For the text-containing cell, return its midpoint in (x, y) coordinate format. 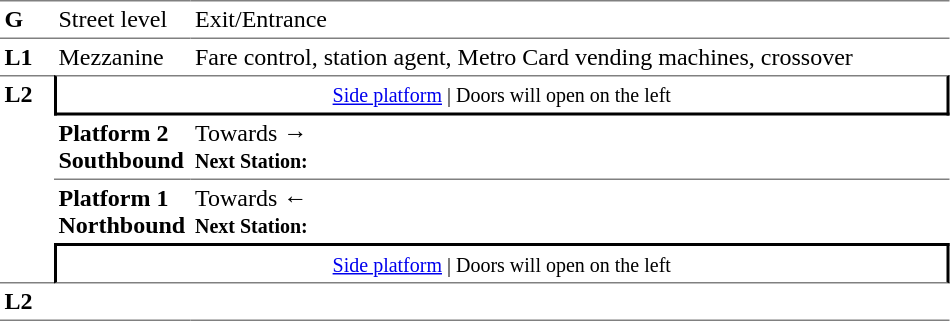
Street level (122, 20)
Fare control, station agent, Metro Card vending machines, crossover (570, 57)
Platform 1Northbound (122, 212)
Platform 2Southbound (122, 148)
L1 (27, 57)
Exit/Entrance (570, 20)
Towards ← Next Station: (570, 212)
L2 (27, 179)
Towards → Next Station: (570, 148)
Mezzanine (122, 57)
G (27, 20)
